Search for the cell housing the specified text and yield its [X, Y] center coordinate. 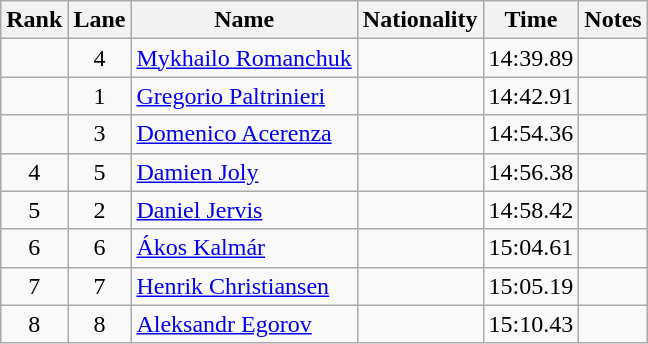
Gregorio Paltrinieri [244, 96]
Mykhailo Romanchuk [244, 58]
2 [100, 210]
14:39.89 [531, 58]
Henrik Christiansen [244, 286]
3 [100, 134]
1 [100, 96]
14:58.42 [531, 210]
Lane [100, 20]
Time [531, 20]
14:42.91 [531, 96]
Notes [613, 20]
Daniel Jervis [244, 210]
Rank [34, 20]
Aleksandr Egorov [244, 324]
14:54.36 [531, 134]
Damien Joly [244, 172]
Name [244, 20]
Nationality [420, 20]
15:05.19 [531, 286]
15:04.61 [531, 248]
15:10.43 [531, 324]
Domenico Acerenza [244, 134]
14:56.38 [531, 172]
Ákos Kalmár [244, 248]
